Return (x, y) of the center of cell containing provided text 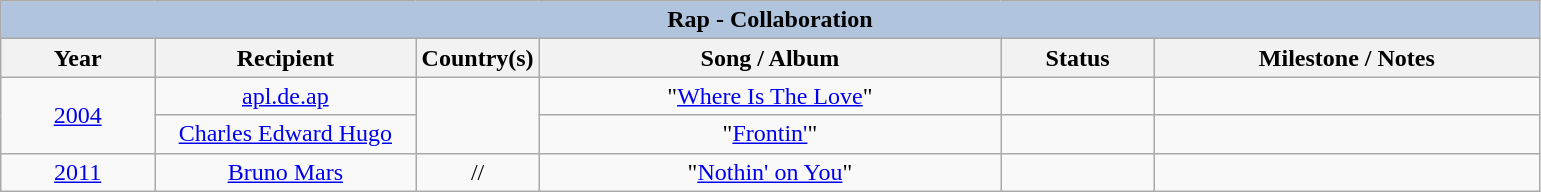
2011 (78, 172)
// (478, 172)
apl.de.ap (286, 96)
Bruno Mars (286, 172)
Milestone / Notes (1346, 58)
Song / Album (770, 58)
2004 (78, 115)
Rap - Collaboration (770, 20)
Country(s) (478, 58)
Year (78, 58)
"Frontin'" (770, 134)
Status (1078, 58)
Charles Edward Hugo (286, 134)
"Where Is The Love" (770, 96)
"Nothin' on You" (770, 172)
Recipient (286, 58)
